Extract the (X, Y) coordinate from the center of the cell holding the provided text.  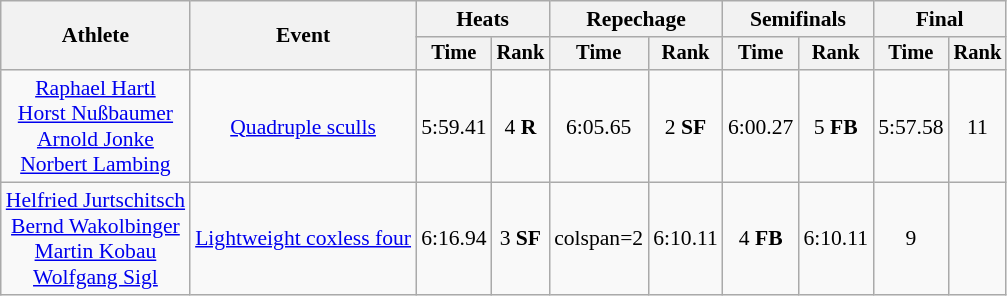
Quadruple sculls (303, 126)
Repechage (636, 19)
Heats (482, 19)
9 (910, 239)
6:00.27 (760, 126)
Athlete (96, 36)
6:05.65 (598, 126)
colspan=2 (598, 239)
Raphael HartlHorst NußbaumerArnold JonkeNorbert Lambing (96, 126)
5 FB (836, 126)
5:59.41 (454, 126)
2 SF (686, 126)
3 SF (521, 239)
Helfried JurtschitschBernd WakolbingerMartin KobauWolfgang Sigl (96, 239)
6:16.94 (454, 239)
4 R (521, 126)
5:57.58 (910, 126)
Lightweight coxless four (303, 239)
4 FB (760, 239)
Final (940, 19)
Semifinals (798, 19)
11 (978, 126)
Event (303, 36)
